Output the [X, Y] coordinate of the center of the cell containing the given text.  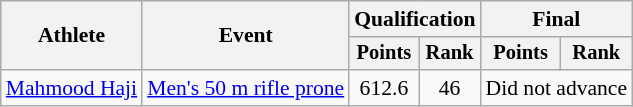
Mahmood Haji [72, 88]
Men's 50 m rifle prone [246, 88]
612.6 [384, 88]
Qualification [414, 19]
46 [450, 88]
Final [557, 19]
Athlete [72, 36]
Did not advance [557, 88]
Event [246, 36]
